Determine the [x, y] coordinate at the center of the cell enclosing the given text.  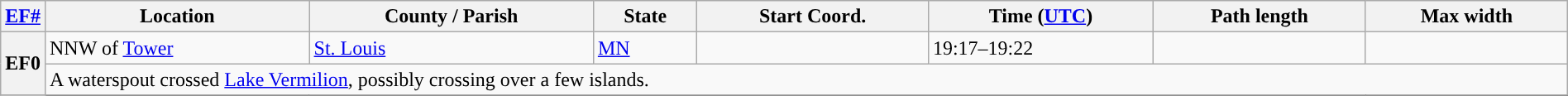
NNW of Tower [177, 48]
MN [645, 48]
Path length [1259, 17]
County / Parish [452, 17]
EF# [23, 17]
State [645, 17]
EF0 [23, 64]
Start Coord. [813, 17]
A waterspout crossed Lake Vermilion, possibly crossing over a few islands. [806, 79]
19:17–19:22 [1040, 48]
St. Louis [452, 48]
Location [177, 17]
Time (UTC) [1040, 17]
Max width [1466, 17]
